Pinpoint the cell where the given text exists, returning its [X, Y] midpoint coordinate. 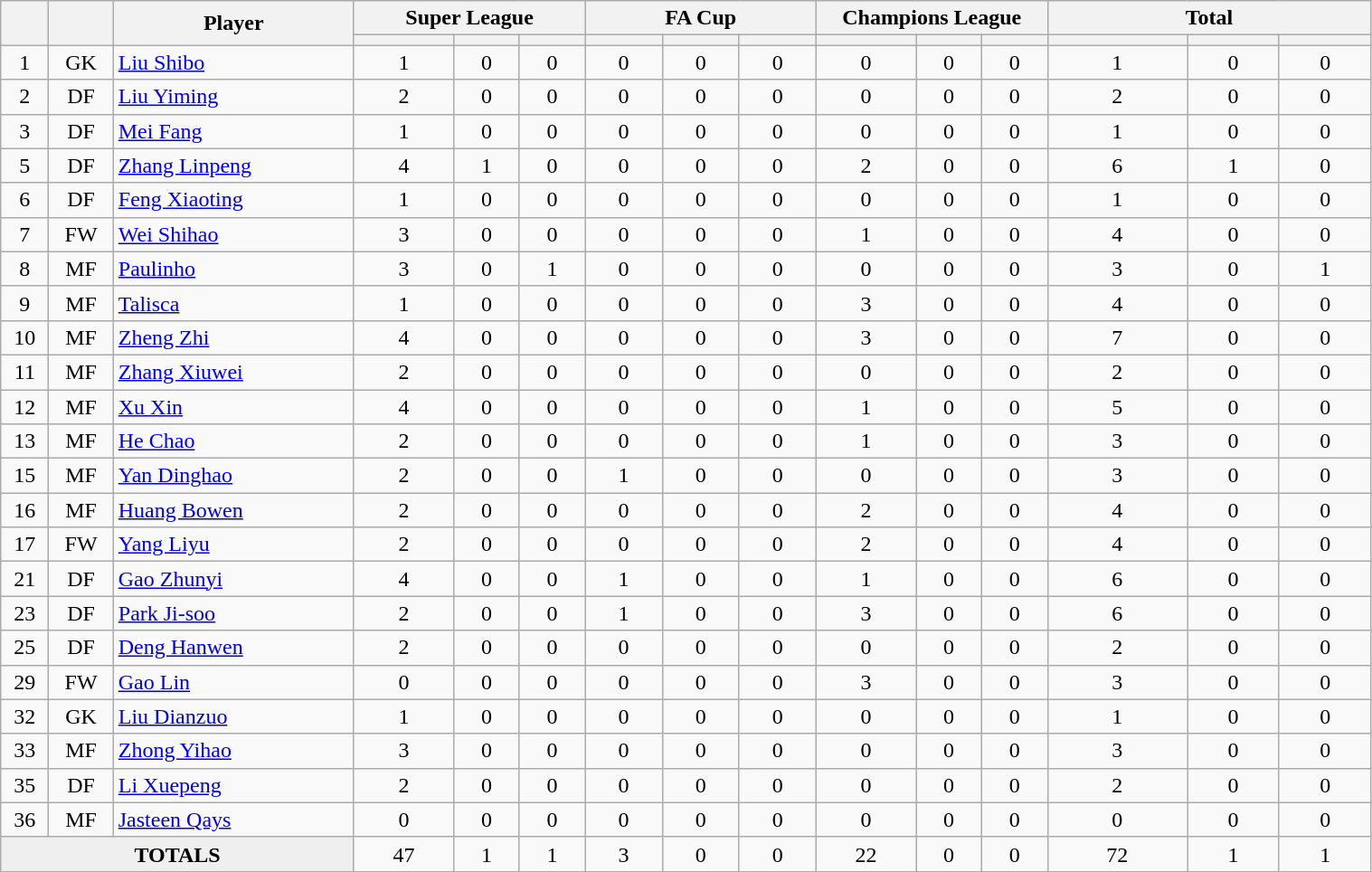
Liu Shibo [233, 62]
29 [25, 682]
Deng Hanwen [233, 648]
47 [403, 854]
36 [25, 820]
13 [25, 441]
16 [25, 510]
12 [25, 406]
Feng Xiaoting [233, 200]
Paulinho [233, 269]
Liu Yiming [233, 97]
Li Xuepeng [233, 785]
9 [25, 303]
Zhang Linpeng [233, 166]
33 [25, 751]
22 [866, 854]
Champions League [932, 18]
Player [233, 24]
Yan Dinghao [233, 476]
Zhong Yihao [233, 751]
Gao Zhunyi [233, 579]
Wei Shihao [233, 234]
Gao Lin [233, 682]
11 [25, 372]
8 [25, 269]
Yang Liyu [233, 545]
25 [25, 648]
Talisca [233, 303]
15 [25, 476]
Park Ji-soo [233, 613]
Jasteen Qays [233, 820]
Liu Dianzuo [233, 716]
He Chao [233, 441]
Mei Fang [233, 131]
10 [25, 337]
32 [25, 716]
Super League [469, 18]
Total [1209, 18]
Zheng Zhi [233, 337]
17 [25, 545]
Zhang Xiuwei [233, 372]
21 [25, 579]
72 [1118, 854]
Huang Bowen [233, 510]
FA Cup [701, 18]
TOTALS [177, 854]
Xu Xin [233, 406]
35 [25, 785]
23 [25, 613]
